Provide the (x, y) coordinate of the cell's center where the given text is located.  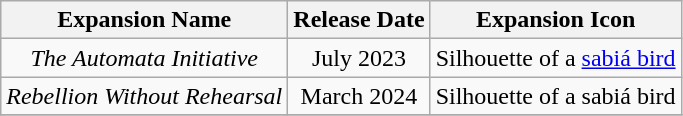
The Automata Initiative (144, 58)
Expansion Icon (556, 20)
Rebellion Without Rehearsal (144, 96)
Expansion Name (144, 20)
July 2023 (359, 58)
Release Date (359, 20)
March 2024 (359, 96)
